Scan for the cell matching the given text and deliver its (x, y) coordinate at center. 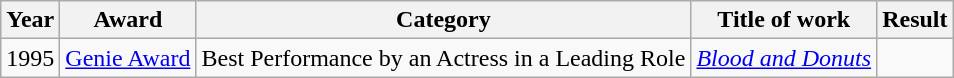
Year (30, 20)
1995 (30, 58)
Title of work (784, 20)
Award (128, 20)
Category (444, 20)
Result (915, 20)
Genie Award (128, 58)
Best Performance by an Actress in a Leading Role (444, 58)
Blood and Donuts (784, 58)
